Find where the given text appears and provide that cell's center as (X, Y) coordinate. 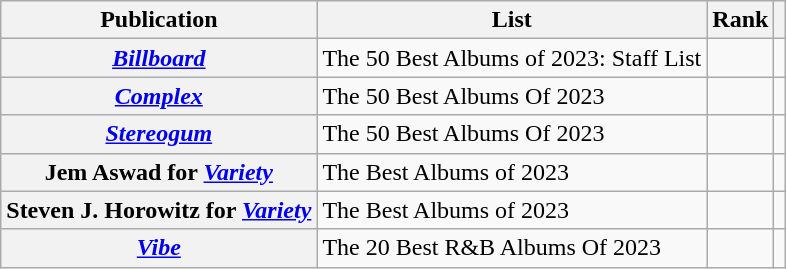
Complex (159, 96)
Jem Aswad for Variety (159, 172)
Steven J. Horowitz for Variety (159, 210)
Vibe (159, 248)
Rank (740, 20)
Stereogum (159, 134)
Billboard (159, 58)
List (512, 20)
The 20 Best R&B Albums Of 2023 (512, 248)
Publication (159, 20)
The 50 Best Albums of 2023: Staff List (512, 58)
